For the text-containing cell, return its midpoint in (X, Y) coordinate format. 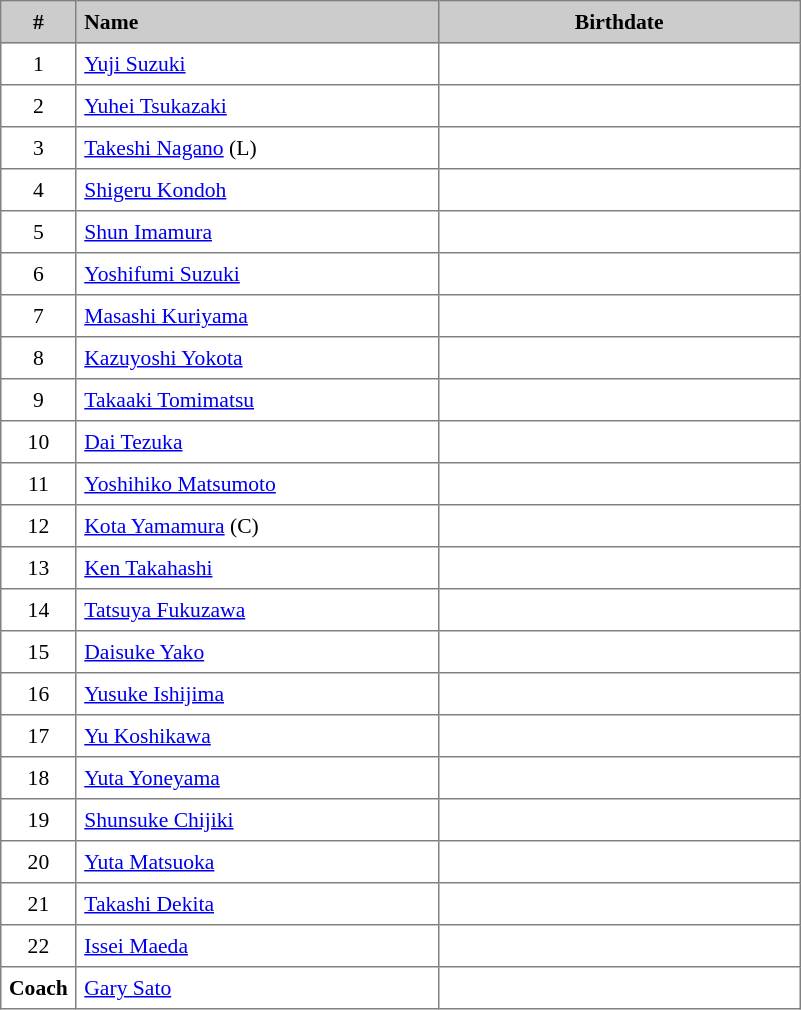
20 (38, 862)
18 (38, 778)
1 (38, 64)
Yuhei Tsukazaki (257, 106)
Takaaki Tomimatsu (257, 400)
Ken Takahashi (257, 568)
19 (38, 820)
12 (38, 526)
Shun Imamura (257, 232)
Gary Sato (257, 988)
17 (38, 736)
7 (38, 316)
10 (38, 442)
13 (38, 568)
14 (38, 610)
Shigeru Kondoh (257, 190)
15 (38, 652)
Yuta Yoneyama (257, 778)
Yu Koshikawa (257, 736)
Yuji Suzuki (257, 64)
Dai Tezuka (257, 442)
6 (38, 274)
Yoshifumi Suzuki (257, 274)
Takeshi Nagano (L) (257, 148)
Kota Yamamura (C) (257, 526)
8 (38, 358)
Issei Maeda (257, 946)
22 (38, 946)
5 (38, 232)
16 (38, 694)
Tatsuya Fukuzawa (257, 610)
Yoshihiko Matsumoto (257, 484)
9 (38, 400)
4 (38, 190)
Coach (38, 988)
Shunsuke Chijiki (257, 820)
Name (257, 22)
3 (38, 148)
# (38, 22)
11 (38, 484)
Yusuke Ishijima (257, 694)
Masashi Kuriyama (257, 316)
Takashi Dekita (257, 904)
Birthdate (619, 22)
21 (38, 904)
2 (38, 106)
Daisuke Yako (257, 652)
Yuta Matsuoka (257, 862)
Kazuyoshi Yokota (257, 358)
